Determine the [X, Y] coordinate at the center of the cell enclosing the given text.  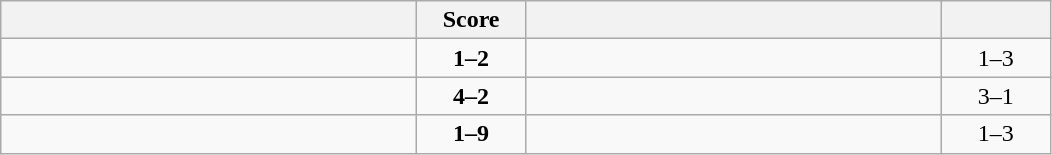
1–9 [472, 134]
Score [472, 20]
1–2 [472, 58]
3–1 [996, 96]
4–2 [472, 96]
